Scan for the cell matching the given text and deliver its [x, y] coordinate at center. 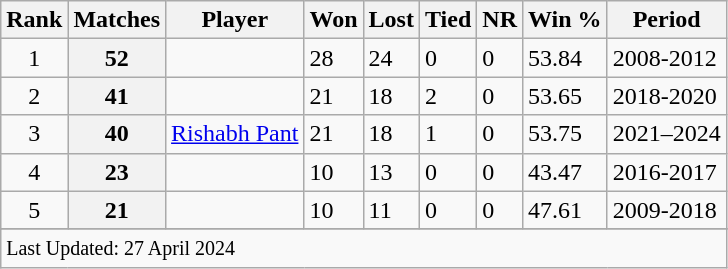
41 [117, 96]
Lost [391, 20]
4 [34, 172]
Last Updated: 27 April 2024 [364, 248]
Tied [448, 20]
47.61 [564, 210]
2018-2020 [666, 96]
53.75 [564, 134]
3 [34, 134]
Rishabh Pant [235, 134]
23 [117, 172]
2008-2012 [666, 58]
Won [334, 20]
53.84 [564, 58]
Win % [564, 20]
13 [391, 172]
NR [500, 20]
2021–2024 [666, 134]
Matches [117, 20]
2016-2017 [666, 172]
24 [391, 58]
52 [117, 58]
53.65 [564, 96]
28 [334, 58]
Player [235, 20]
Period [666, 20]
40 [117, 134]
11 [391, 210]
2009-2018 [666, 210]
Rank [34, 20]
5 [34, 210]
43.47 [564, 172]
